Return (X, Y) of the center of cell containing provided text 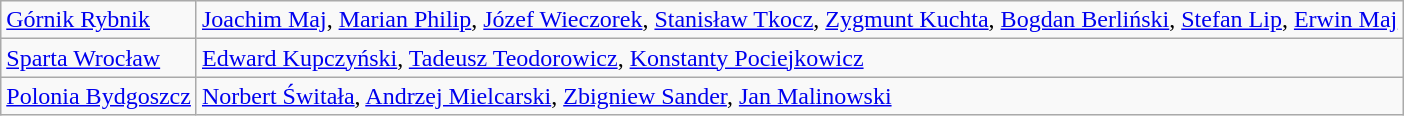
Górnik Rybnik (99, 20)
Edward Kupczyński, Tadeusz Teodorowicz, Konstanty Pociejkowicz (799, 58)
Joachim Maj, Marian Philip, Józef Wieczorek, Stanisław Tkocz, Zygmunt Kuchta, Bogdan Berliński, Stefan Lip, Erwin Maj (799, 20)
Polonia Bydgoszcz (99, 96)
Norbert Świtała, Andrzej Mielcarski, Zbigniew Sander, Jan Malinowski (799, 96)
Sparta Wrocław (99, 58)
